Provide the [X, Y] coordinate of the cell's center where the given text is located.  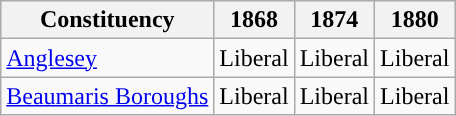
1868 [254, 20]
1880 [415, 20]
1874 [334, 20]
Anglesey [108, 58]
Constituency [108, 20]
Beaumaris Boroughs [108, 96]
